Identify which cell holds the provided text, then report its [x, y] central coordinate. 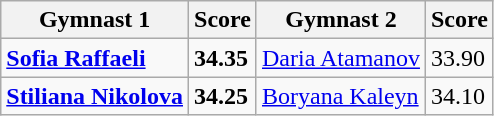
Sofia Raffaeli [95, 58]
34.10 [459, 96]
34.35 [223, 58]
Stiliana Nikolova [95, 96]
Gymnast 1 [95, 20]
Gymnast 2 [340, 20]
Daria Atamanov [340, 58]
34.25 [223, 96]
Boryana Kaleyn [340, 96]
33.90 [459, 58]
